Find where the given text appears and provide that cell's center as (X, Y) coordinate. 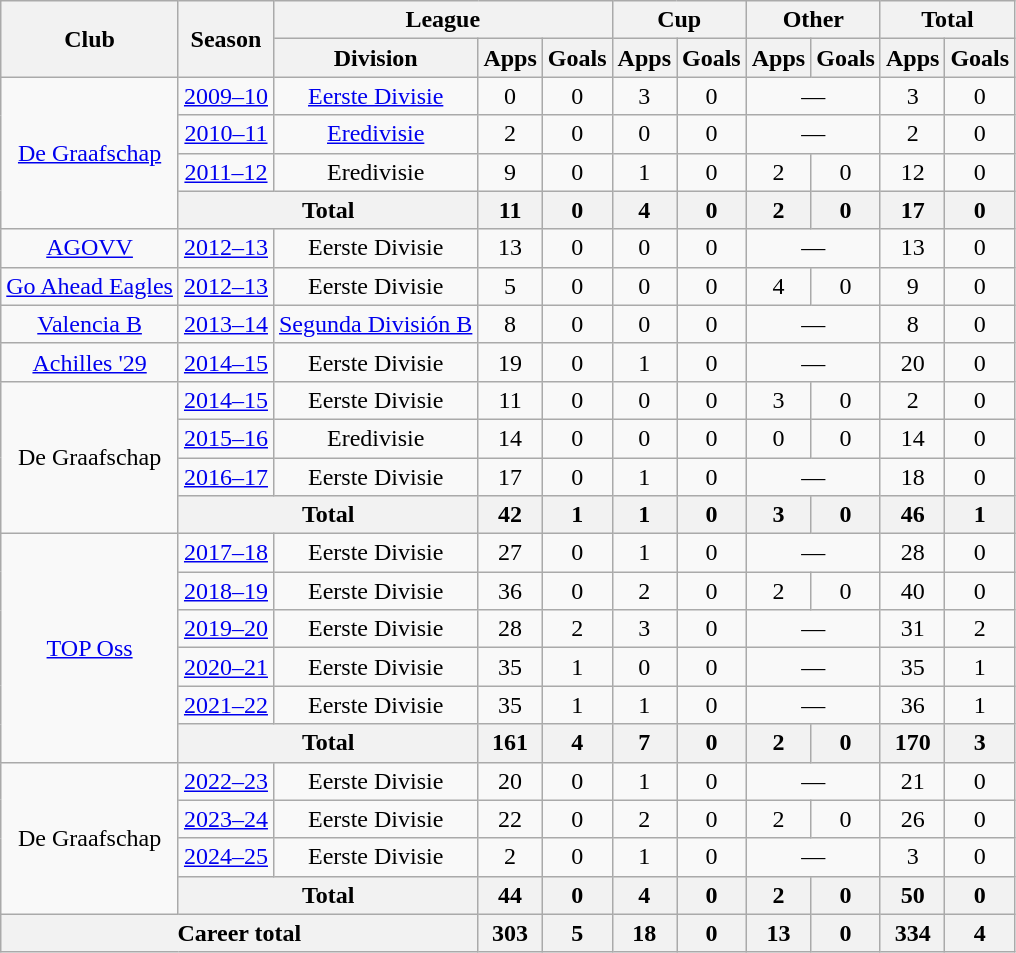
2022–23 (226, 781)
2016–17 (226, 477)
161 (510, 743)
2024–25 (226, 857)
Valencia B (90, 324)
40 (912, 591)
303 (510, 933)
2019–20 (226, 629)
2015–16 (226, 438)
2021–22 (226, 705)
50 (912, 895)
7 (644, 743)
Career total (240, 933)
2009–10 (226, 96)
170 (912, 743)
2010–11 (226, 134)
AGOVV (90, 248)
TOP Oss (90, 648)
2020–21 (226, 667)
Season (226, 39)
21 (912, 781)
22 (510, 819)
2023–24 (226, 819)
46 (912, 515)
Go Ahead Eagles (90, 286)
12 (912, 172)
334 (912, 933)
19 (510, 362)
27 (510, 553)
42 (510, 515)
Other (813, 20)
2017–18 (226, 553)
2018–19 (226, 591)
26 (912, 819)
League (442, 20)
31 (912, 629)
Club (90, 39)
Division (375, 58)
Achilles '29 (90, 362)
2013–14 (226, 324)
44 (510, 895)
Segunda División B (375, 324)
2011–12 (226, 172)
Cup (679, 20)
